Determine the (x, y) coordinate at the center of the cell enclosing the given text.  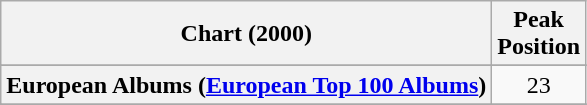
23 (539, 85)
Chart (2000) (246, 34)
PeakPosition (539, 34)
European Albums (European Top 100 Albums) (246, 85)
